Return [X, Y] of the center of cell containing provided text 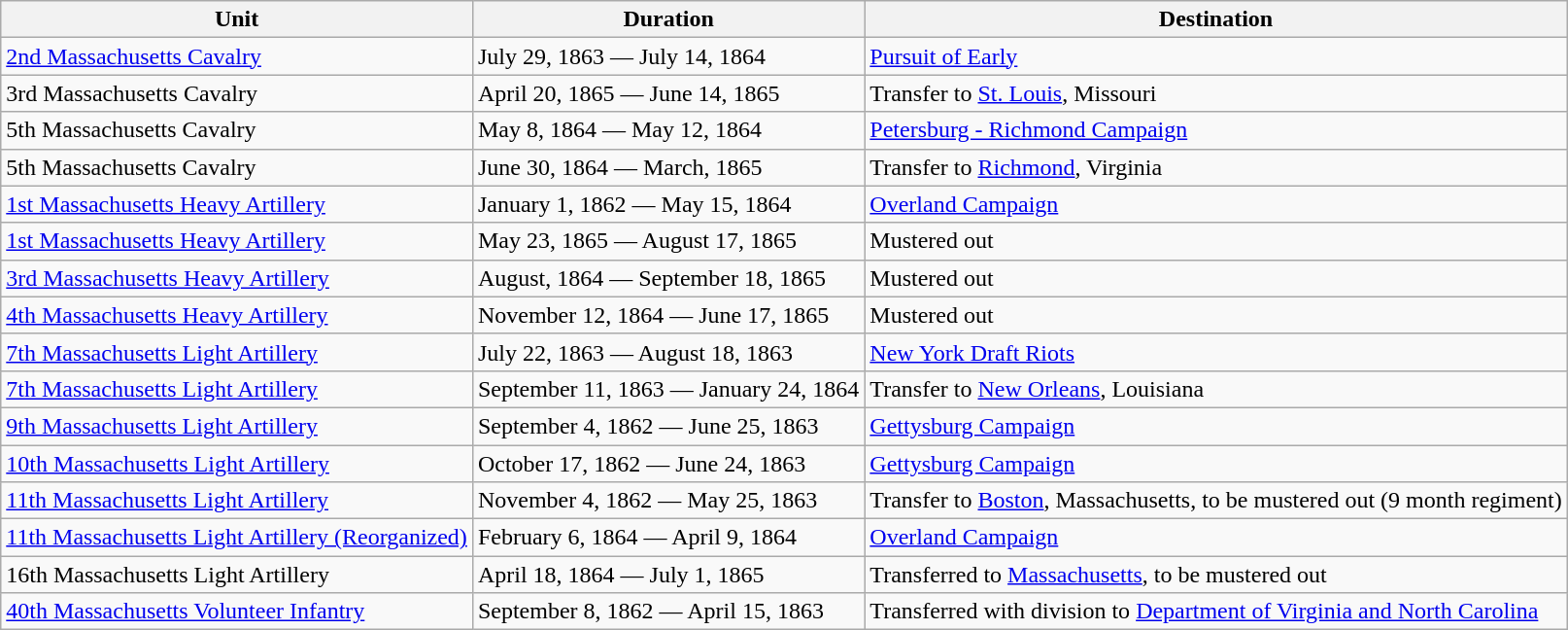
Transfer to Richmond, Virginia [1216, 167]
February 6, 1864 — April 9, 1864 [668, 538]
May 8, 1864 — May 12, 1864 [668, 130]
Pursuit of Early [1216, 56]
11th Massachusetts Light Artillery [237, 501]
Petersburg - Richmond Campaign [1216, 130]
9th Massachusetts Light Artillery [237, 426]
Transferred with division to Department of Virginia and North Carolina [1216, 612]
October 17, 1862 — June 24, 1863 [668, 464]
September 4, 1862 — June 25, 1863 [668, 426]
40th Massachusetts Volunteer Infantry [237, 612]
July 29, 1863 — July 14, 1864 [668, 56]
10th Massachusetts Light Artillery [237, 464]
Duration [668, 19]
Transfer to New Orleans, Louisiana [1216, 389]
3rd Massachusetts Cavalry [237, 93]
November 12, 1864 — June 17, 1865 [668, 315]
3rd Massachusetts Heavy Artillery [237, 278]
November 4, 1862 — May 25, 1863 [668, 501]
16th Massachusetts Light Artillery [237, 575]
August, 1864 — September 18, 1865 [668, 278]
2nd Massachusetts Cavalry [237, 56]
New York Draft Riots [1216, 352]
June 30, 1864 — March, 1865 [668, 167]
Destination [1216, 19]
11th Massachusetts Light Artillery (Reorganized) [237, 538]
September 11, 1863 — January 24, 1864 [668, 389]
Transfer to St. Louis, Missouri [1216, 93]
April 20, 1865 — June 14, 1865 [668, 93]
April 18, 1864 — July 1, 1865 [668, 575]
Unit [237, 19]
July 22, 1863 — August 18, 1863 [668, 352]
Transfer to Boston, Massachusetts, to be mustered out (9 month regiment) [1216, 501]
May 23, 1865 — August 17, 1865 [668, 241]
Transferred to Massachusetts, to be mustered out [1216, 575]
4th Massachusetts Heavy Artillery [237, 315]
January 1, 1862 — May 15, 1864 [668, 204]
September 8, 1862 — April 15, 1863 [668, 612]
